Pinpoint the cell where the given text exists, returning its (X, Y) midpoint coordinate. 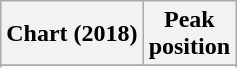
Peak position (189, 34)
Chart (2018) (72, 34)
